Identify which cell holds the provided text, then report its [X, Y] central coordinate. 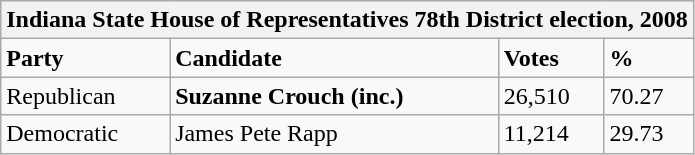
70.27 [648, 96]
29.73 [648, 134]
% [648, 58]
11,214 [551, 134]
Candidate [334, 58]
Votes [551, 58]
James Pete Rapp [334, 134]
Party [86, 58]
Republican [86, 96]
26,510 [551, 96]
Suzanne Crouch (inc.) [334, 96]
Indiana State House of Representatives 78th District election, 2008 [348, 20]
Democratic [86, 134]
